From the cell containing the given text, extract its center point as (X, Y) coordinate. 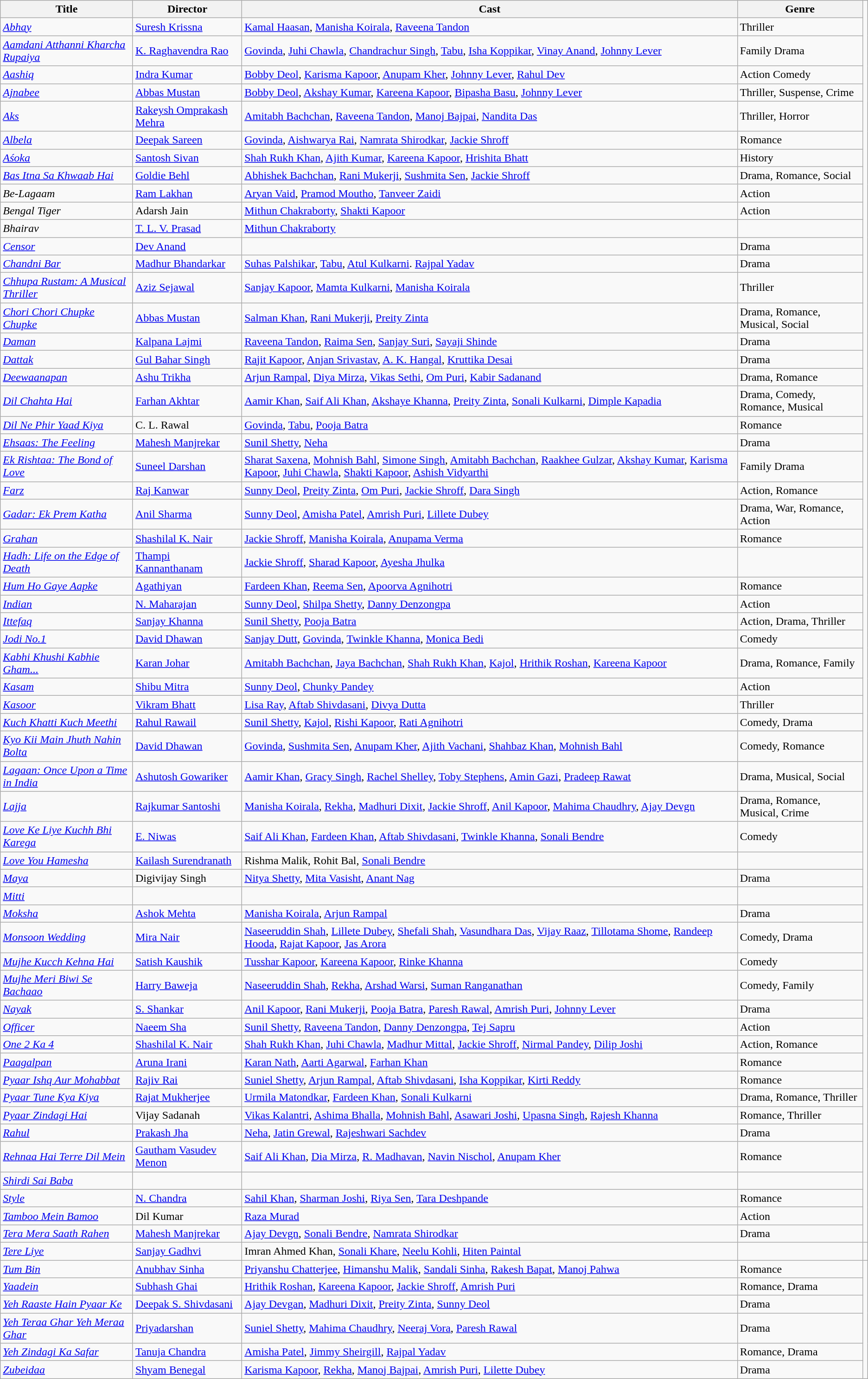
One 2 Ka 4 (67, 1045)
Tere Liye (67, 1251)
Anubhav Sinha (187, 1269)
Bobby Deol, Akshay Kumar, Kareena Kapoor, Bipasha Basu, Johnny Lever (490, 92)
Dev Anand (187, 246)
Drama, Musical, Social (800, 776)
Dattak (67, 359)
Thriller, Suspense, Crime (800, 92)
Be-Lagaam (67, 193)
Nitya Shetty, Mita Vasisht, Anant Nag (490, 878)
Naseeruddin Shah, Lillete Dubey, Shefali Shah, Vasundhara Das, Vijay Raaz, Tillotama Shome, Randeep Hooda, Rajat Kapoor, Jas Arora (490, 937)
Drama, Romance, Musical, Social (800, 318)
Ashu Trikha (187, 377)
Harry Baweja (187, 985)
Aks (67, 116)
Vikas Kalantri, Ashima Bhalla, Mohnish Bahl, Asawari Joshi, Upasna Singh, Rajesh Khanna (490, 1115)
Zubeidaa (67, 1370)
Priyadarshan (187, 1328)
Indian (67, 603)
Suhas Palshikar, Tabu, Atul Kulkarni. Rajpal Yadav (490, 264)
Dil Ne Phir Yaad Kiya (67, 425)
Love You Hamesha (67, 860)
Imran Ahmed Khan, Sonali Khare, Neelu Kohli, Hiten Paintal (490, 1251)
Lajja (67, 806)
Vikram Bhatt (187, 705)
Sunny Deol, Amisha Patel, Amrish Puri, Lillete Dubey (490, 514)
Suresh Krissna (187, 27)
Rakeysh Omprakash Mehra (187, 116)
Sahil Khan, Sharman Joshi, Riya Sen, Tara Deshpande (490, 1198)
Neha, Jatin Grewal, Rajeshwari Sachdev (490, 1133)
Pyaar Ishq Aur Mohabbat (67, 1080)
Govinda, Juhi Chawla, Chandrachur Singh, Tabu, Isha Koppikar, Vinay Anand, Johnny Lever (490, 51)
Daman (67, 342)
Lisa Ray, Aftab Shivdasani, Divya Dutta (490, 705)
Adarsh Jain (187, 211)
Moksha (67, 913)
Raveena Tandon, Raima Sen, Sanjay Suri, Sayaji Shinde (490, 342)
Thriller, Horror (800, 116)
Yeh Zindagi Ka Safar (67, 1352)
Salman Khan, Rani Mukerji, Preity Zinta (490, 318)
Ajay Devgan, Madhuri Dixit, Preity Zinta, Sunny Deol (490, 1304)
Santosh Sivan (187, 158)
Manisha Koirala, Rekha, Madhuri Dixit, Jackie Shroff, Anil Kapoor, Mahima Chaudhry, Ajay Devgn (490, 806)
Tusshar Kapoor, Kareena Kapoor, Rinke Khanna (490, 962)
Anil Sharma (187, 514)
T. L. V. Prasad (187, 228)
Gautham Vasudev Menon (187, 1157)
History (800, 158)
Aamir Khan, Saif Ali Khan, Akshaye Khanna, Preity Zinta, Sonali Kulkarni, Dimple Kapadia (490, 401)
Amitabh Bachchan, Raveena Tandon, Manoj Bajpai, Nandita Das (490, 116)
Dil Chahta Hai (67, 401)
Romance, Thriller (800, 1115)
Style (67, 1198)
Mujhe Meri Biwi Se Bachaao (67, 985)
Pyaar Zindagi Hai (67, 1115)
Love Ke Liye Kuchh Bhi Karega (67, 837)
Yeh Raaste Hain Pyaar Ke (67, 1304)
Paagalpan (67, 1062)
Bobby Deol, Karisma Kapoor, Anupam Kher, Johnny Lever, Rahul Dev (490, 75)
Prakash Jha (187, 1133)
Drama, Romance, Social (800, 175)
Satish Kaushik (187, 962)
Mira Nair (187, 937)
Sanjay Dutt, Govinda, Twinkle Khanna, Monica Bedi (490, 639)
Drama, Romance, Musical, Crime (800, 806)
Shah Rukh Khan, Juhi Chawla, Madhur Mittal, Jackie Shroff, Nirmal Pandey, Dilip Joshi (490, 1045)
Aśoka (67, 158)
E. Niwas (187, 837)
Action Comedy (800, 75)
Rajiv Rai (187, 1080)
Tum Bin (67, 1269)
Digivijay Singh (187, 878)
Anil Kapoor, Rani Mukerji, Pooja Batra, Paresh Rawal, Amrish Puri, Johnny Lever (490, 1009)
Censor (67, 246)
Abhishek Bachchan, Rani Mukerji, Sushmita Sen, Jackie Shroff (490, 175)
Suneel Darshan (187, 467)
Madhur Bhandarkar (187, 264)
Indra Kumar (187, 75)
Thampi Kannanthanam (187, 562)
Naseeruddin Shah, Rekha, Arshad Warsi, Suman Ranganathan (490, 985)
Raj Kanwar (187, 490)
Chori Chori Chupke Chupke (67, 318)
Govinda, Tabu, Pooja Batra (490, 425)
Raza Murad (490, 1216)
Comedy, Family (800, 985)
K. Raghavendra Rao (187, 51)
Karisma Kapoor, Rekha, Manoj Bajpai, Amrish Puri, Lilette Dubey (490, 1370)
Rahul (67, 1133)
Kasam (67, 687)
Rahul Rawail (187, 722)
Kalpana Lajmi (187, 342)
Officer (67, 1027)
Kamal Haasan, Manisha Koirala, Raveena Tandon (490, 27)
Chhupa Rustam: A Musical Thriller (67, 288)
Shibu Mitra (187, 687)
Ajay Devgn, Sonali Bendre, Namrata Shirodkar (490, 1233)
Ehsaas: The Feeling (67, 443)
Fardeen Khan, Reema Sen, Apoorva Agnihotri (490, 586)
Tamboo Mein Bamoo (67, 1216)
Gul Bahar Singh (187, 359)
Kailash Surendranath (187, 860)
Aamdani Atthanni Kharcha Rupaiya (67, 51)
Mithun Chakraborty, Shakti Kapoor (490, 211)
Nayak (67, 1009)
Hum Ho Gaye Aapke (67, 586)
Rajat Mukherjee (187, 1097)
Hadh: Life on the Edge of Death (67, 562)
Bengal Tiger (67, 211)
Suniel Shetty, Mahima Chaudhry, Neeraj Vora, Paresh Rawal (490, 1328)
Govinda, Aishwarya Rai, Namrata Shirodkar, Jackie Shroff (490, 140)
Tera Mera Saath Rahen (67, 1233)
Mithun Chakraborty (490, 228)
Deepak S. Shivdasani (187, 1304)
Mitti (67, 896)
Shyam Benegal (187, 1370)
Amisha Patel, Jimmy Sheirgill, Rajpal Yadav (490, 1352)
Agathiyan (187, 586)
Comedy, Romance (800, 746)
Drama, Comedy, Romance, Musical (800, 401)
Ittefaq (67, 622)
Cast (490, 9)
Priyanshu Chatterjee, Himanshu Malik, Sandali Sinha, Rakesh Bapat, Manoj Pahwa (490, 1269)
Chandni Bar (67, 264)
Aryan Vaid, Pramod Moutho, Tanveer Zaidi (490, 193)
Aziz Sejawal (187, 288)
Ram Lakhan (187, 193)
Farz (67, 490)
Deewaanapan (67, 377)
Govinda, Sushmita Sen, Anupam Kher, Ajith Vachani, Shahbaz Khan, Mohnish Bahl (490, 746)
Bas Itna Sa Khwaab Hai (67, 175)
Monsoon Wedding (67, 937)
Ashutosh Gowariker (187, 776)
Rajkumar Santoshi (187, 806)
Director (187, 9)
Naeem Sha (187, 1027)
S. Shankar (187, 1009)
Sunny Deol, Chunky Pandey (490, 687)
Drama, Romance (800, 377)
Sunil Shetty, Neha (490, 443)
Yeh Teraa Ghar Yeh Meraa Ghar (67, 1328)
Suniel Shetty, Arjun Rampal, Aftab Shivdasani, Isha Koppikar, Kirti Reddy (490, 1080)
C. L. Rawal (187, 425)
Maya (67, 878)
Aamir Khan, Gracy Singh, Rachel Shelley, Toby Stephens, Amin Gazi, Pradeep Rawat (490, 776)
Kyo Kii Main Jhuth Nahin Bolta (67, 746)
Title (67, 9)
Pyaar Tune Kya Kiya (67, 1097)
Sunil Shetty, Pooja Batra (490, 622)
Arjun Rampal, Diya Mirza, Vikas Sethi, Om Puri, Kabir Sadanand (490, 377)
Kuch Khatti Kuch Meethi (67, 722)
Rishma Malik, Rohit Bal, Sonali Bendre (490, 860)
Kabhi Khushi Kabhie Gham... (67, 663)
Genre (800, 9)
Vijay Sadanah (187, 1115)
Kasoor (67, 705)
Shah Rukh Khan, Ajith Kumar, Kareena Kapoor, Hrishita Bhatt (490, 158)
Mujhe Kucch Kehna Hai (67, 962)
Shirdi Sai Baba (67, 1180)
Action, Drama, Thriller (800, 622)
Ajnabee (67, 92)
Sunny Deol, Preity Zinta, Om Puri, Jackie Shroff, Dara Singh (490, 490)
Abhay (67, 27)
Ek Rishtaa: The Bond of Love (67, 467)
Saif Ali Khan, Dia Mirza, R. Madhavan, Navin Nischol, Anupam Kher (490, 1157)
Jackie Shroff, Manisha Koirala, Anupama Verma (490, 538)
Sunil Shetty, Kajol, Rishi Kapoor, Rati Agnihotri (490, 722)
Lagaan: Once Upon a Time in India (67, 776)
Yaadein (67, 1287)
Aashiq (67, 75)
Sunny Deol, Shilpa Shetty, Danny Denzongpa (490, 603)
N. Chandra (187, 1198)
Deepak Sareen (187, 140)
Bhairav (67, 228)
Jackie Shroff, Sharad Kapoor, Ayesha Jhulka (490, 562)
Drama, War, Romance, Action (800, 514)
Aruna Irani (187, 1062)
Tanuja Chandra (187, 1352)
Grahan (67, 538)
Sunil Shetty, Raveena Tandon, Danny Denzongpa, Tej Sapru (490, 1027)
Goldie Behl (187, 175)
Sanjay Kapoor, Mamta Kulkarni, Manisha Koirala (490, 288)
Rehnaa Hai Terre Dil Mein (67, 1157)
Rajit Kapoor, Anjan Srivastav, A. K. Hangal, Kruttika Desai (490, 359)
Sanjay Gadhvi (187, 1251)
Urmila Matondkar, Fardeen Khan, Sonali Kulkarni (490, 1097)
Karan Johar (187, 663)
Sanjay Khanna (187, 622)
Amitabh Bachchan, Jaya Bachchan, Shah Rukh Khan, Kajol, Hrithik Roshan, Kareena Kapoor (490, 663)
Saif Ali Khan, Fardeen Khan, Aftab Shivdasani, Twinkle Khanna, Sonali Bendre (490, 837)
Drama, Romance, Thriller (800, 1097)
Jodi No.1 (67, 639)
Farhan Akhtar (187, 401)
Karan Nath, Aarti Agarwal, Farhan Khan (490, 1062)
N. Maharajan (187, 603)
Subhash Ghai (187, 1287)
Hrithik Roshan, Kareena Kapoor, Jackie Shroff, Amrish Puri (490, 1287)
Albela (67, 140)
Dil Kumar (187, 1216)
Manisha Koirala, Arjun Rampal (490, 913)
Drama, Romance, Family (800, 663)
Ashok Mehta (187, 913)
Gadar: Ek Prem Katha (67, 514)
